Identify which cell holds the provided text, then report its (x, y) central coordinate. 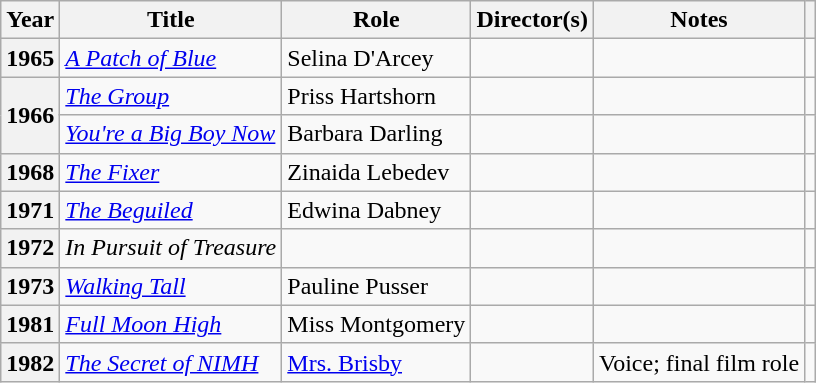
You're a Big Boy Now (171, 134)
Director(s) (532, 20)
1965 (30, 58)
Notes (698, 20)
Year (30, 20)
1972 (30, 248)
Title (171, 20)
1968 (30, 172)
Edwina Dabney (376, 210)
Pauline Pusser (376, 286)
The Secret of NIMH (171, 362)
Priss Hartshorn (376, 96)
1982 (30, 362)
Voice; final film role (698, 362)
The Group (171, 96)
A Patch of Blue (171, 58)
The Beguiled (171, 210)
Full Moon High (171, 324)
Barbara Darling (376, 134)
1971 (30, 210)
The Fixer (171, 172)
Mrs. Brisby (376, 362)
Miss Montgomery (376, 324)
Selina D'Arcey (376, 58)
Role (376, 20)
1981 (30, 324)
1966 (30, 115)
Walking Tall (171, 286)
1973 (30, 286)
Zinaida Lebedev (376, 172)
In Pursuit of Treasure (171, 248)
